Locate the cell with the specified text and output its [X, Y] center coordinate. 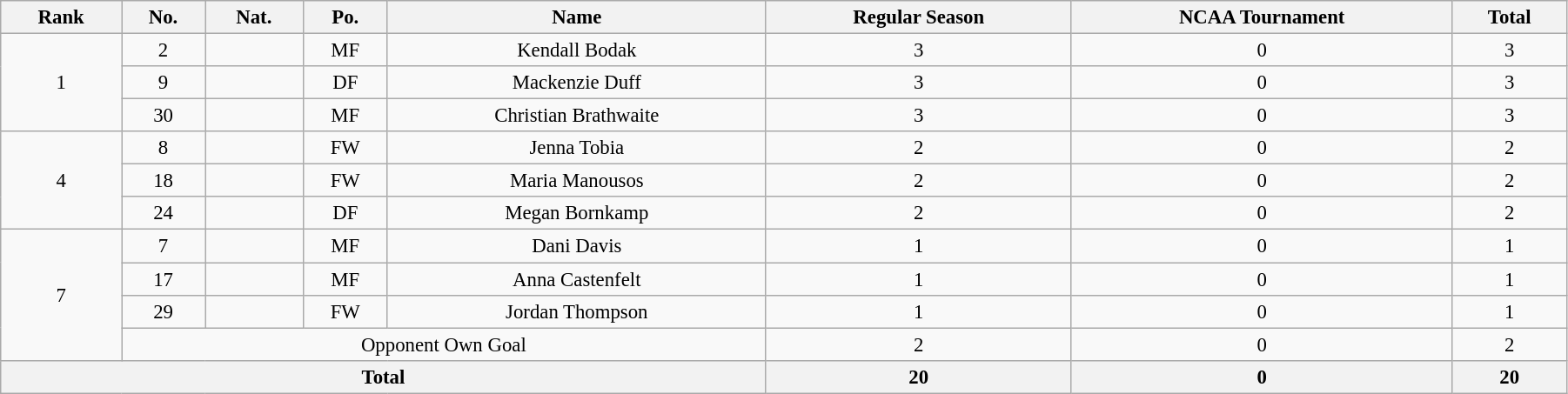
Anna Castenfelt [576, 279]
Nat. [254, 17]
Rank [61, 17]
Dani Davis [576, 246]
Po. [345, 17]
30 [164, 116]
Christian Brathwaite [576, 116]
Jenna Tobia [576, 148]
9 [164, 83]
29 [164, 311]
24 [164, 213]
Megan Bornkamp [576, 213]
Kendall Bodak [576, 50]
No. [164, 17]
Maria Manousos [576, 181]
Name [576, 17]
Regular Season [919, 17]
17 [164, 279]
8 [164, 148]
18 [164, 181]
Jordan Thompson [576, 311]
Opponent Own Goal [444, 344]
Mackenzie Duff [576, 83]
4 [61, 181]
NCAA Tournament [1262, 17]
